Determine the (x, y) coordinate at the center of the cell enclosing the given text.  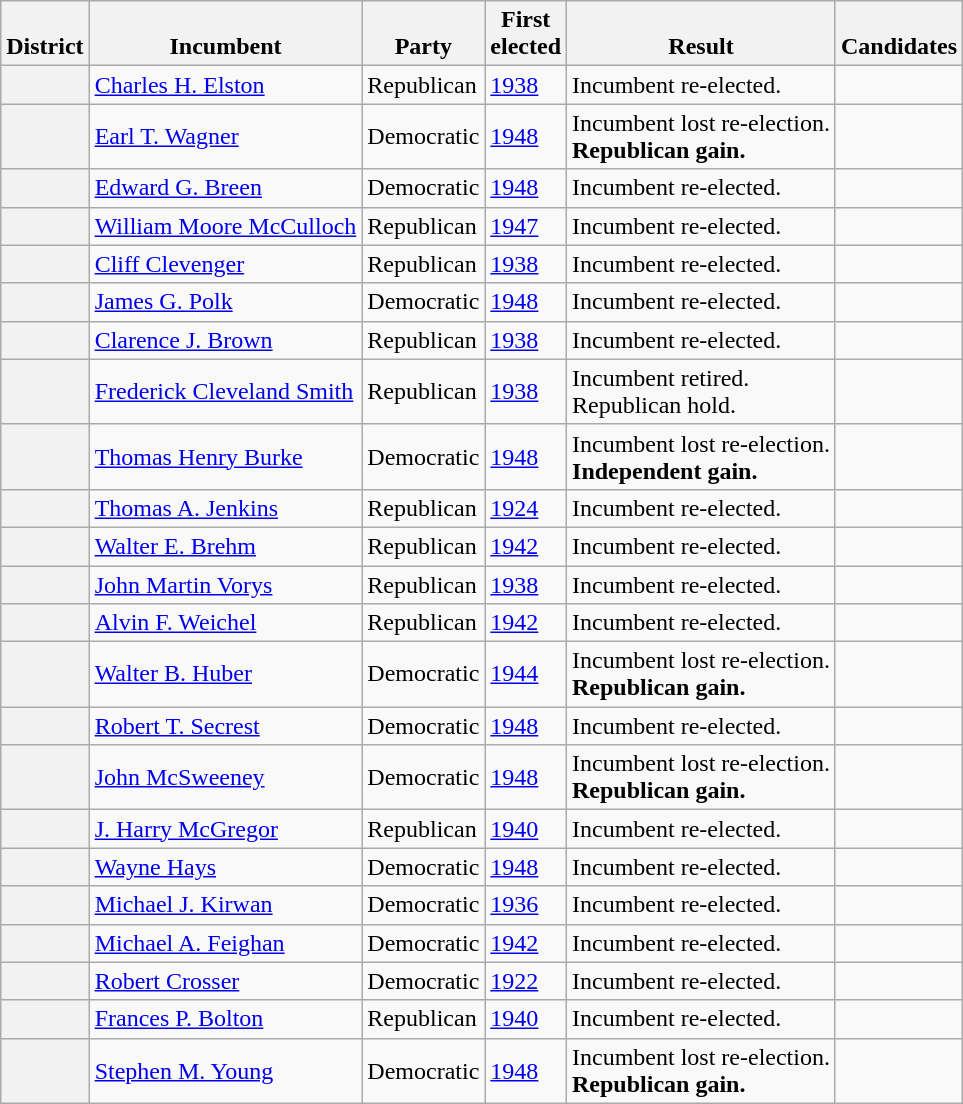
Candidates (898, 34)
William Moore McCulloch (226, 226)
Thomas A. Jenkins (226, 508)
Stephen M. Young (226, 1070)
Frances P. Bolton (226, 1019)
District (45, 34)
Robert Crosser (226, 981)
Alvin F. Weichel (226, 623)
Clarence J. Brown (226, 340)
John McSweeney (226, 778)
Wayne Hays (226, 867)
1922 (526, 981)
J. Harry McGregor (226, 829)
Incumbent retired.Republican hold. (702, 392)
1936 (526, 905)
1947 (526, 226)
Michael A. Feighan (226, 943)
Earl T. Wagner (226, 136)
Cliff Clevenger (226, 264)
Michael J. Kirwan (226, 905)
1944 (526, 674)
Thomas Henry Burke (226, 456)
Edward G. Breen (226, 188)
Walter B. Huber (226, 674)
1924 (526, 508)
Result (702, 34)
Charles H. Elston (226, 85)
Robert T. Secrest (226, 726)
Firstelected (526, 34)
Frederick Cleveland Smith (226, 392)
Walter E. Brehm (226, 546)
Incumbent (226, 34)
Incumbent lost re-election.Independent gain. (702, 456)
John Martin Vorys (226, 585)
Party (424, 34)
James G. Polk (226, 302)
